Locate the cell with the specified text and output its [x, y] center coordinate. 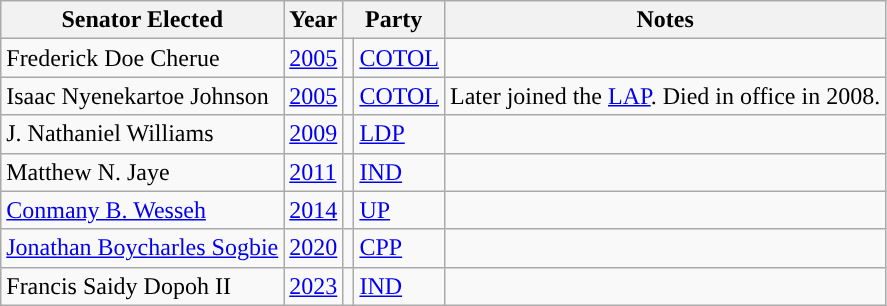
Isaac Nyenekartoe Johnson [142, 96]
LDP [400, 134]
Later joined the LAP. Died in office in 2008. [666, 96]
Senator Elected [142, 20]
Jonathan Boycharles Sogbie [142, 248]
UP [400, 210]
2011 [314, 172]
2009 [314, 134]
2014 [314, 210]
Notes [666, 20]
Francis Saidy Dopoh II [142, 286]
2020 [314, 248]
Matthew N. Jaye [142, 172]
2023 [314, 286]
Frederick Doe Cherue [142, 58]
Year [314, 20]
J. Nathaniel Williams [142, 134]
CPP [400, 248]
Party [394, 20]
Conmany B. Wesseh [142, 210]
